Find where the given text appears and provide that cell's center as [x, y] coordinate. 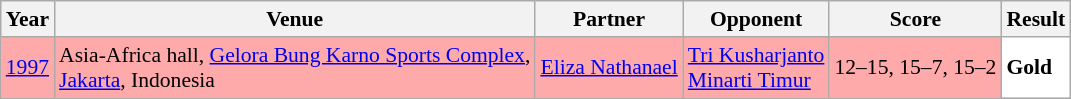
Score [915, 19]
Asia-Africa hall, Gelora Bung Karno Sports Complex, Jakarta, Indonesia [294, 68]
Eliza Nathanael [608, 68]
Partner [608, 19]
Year [28, 19]
Result [1036, 19]
12–15, 15–7, 15–2 [915, 68]
Tri Kusharjanto Minarti Timur [756, 68]
Gold [1036, 68]
Opponent [756, 19]
Venue [294, 19]
1997 [28, 68]
